Provide the (X, Y) coordinate of the cell's center where the given text is located.  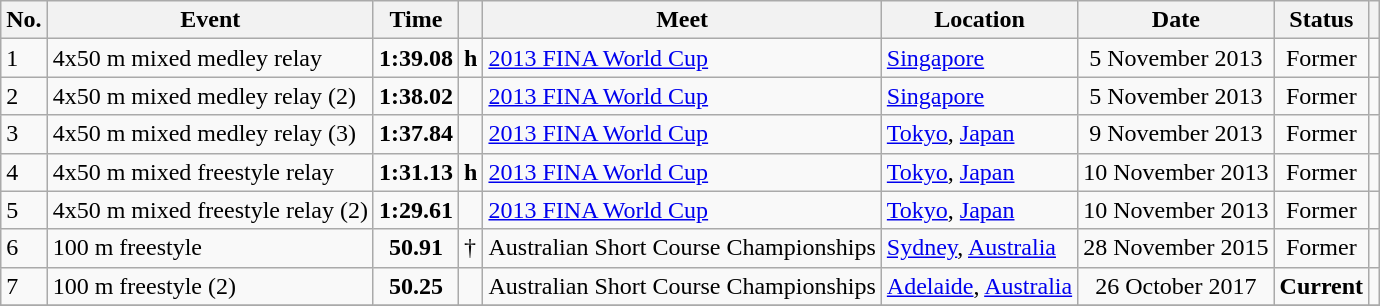
Current (1322, 286)
4 (24, 172)
Meet (682, 20)
Sydney, Australia (979, 248)
1:31.13 (416, 172)
26 October 2017 (1176, 286)
1:39.08 (416, 58)
No. (24, 20)
50.25 (416, 286)
Time (416, 20)
4x50 m mixed medley relay (2) (210, 96)
Status (1322, 20)
4x50 m mixed medley relay (3) (210, 134)
100 m freestyle (210, 248)
Event (210, 20)
6 (24, 248)
1:38.02 (416, 96)
1:37.84 (416, 134)
4x50 m mixed medley relay (210, 58)
28 November 2015 (1176, 248)
2 (24, 96)
100 m freestyle (2) (210, 286)
Date (1176, 20)
7 (24, 286)
9 November 2013 (1176, 134)
1 (24, 58)
4x50 m mixed freestyle relay (2) (210, 210)
1:29.61 (416, 210)
Adelaide, Australia (979, 286)
50.91 (416, 248)
Location (979, 20)
5 (24, 210)
3 (24, 134)
4x50 m mixed freestyle relay (210, 172)
† (471, 248)
